For the text-containing cell, return its midpoint in [x, y] coordinate format. 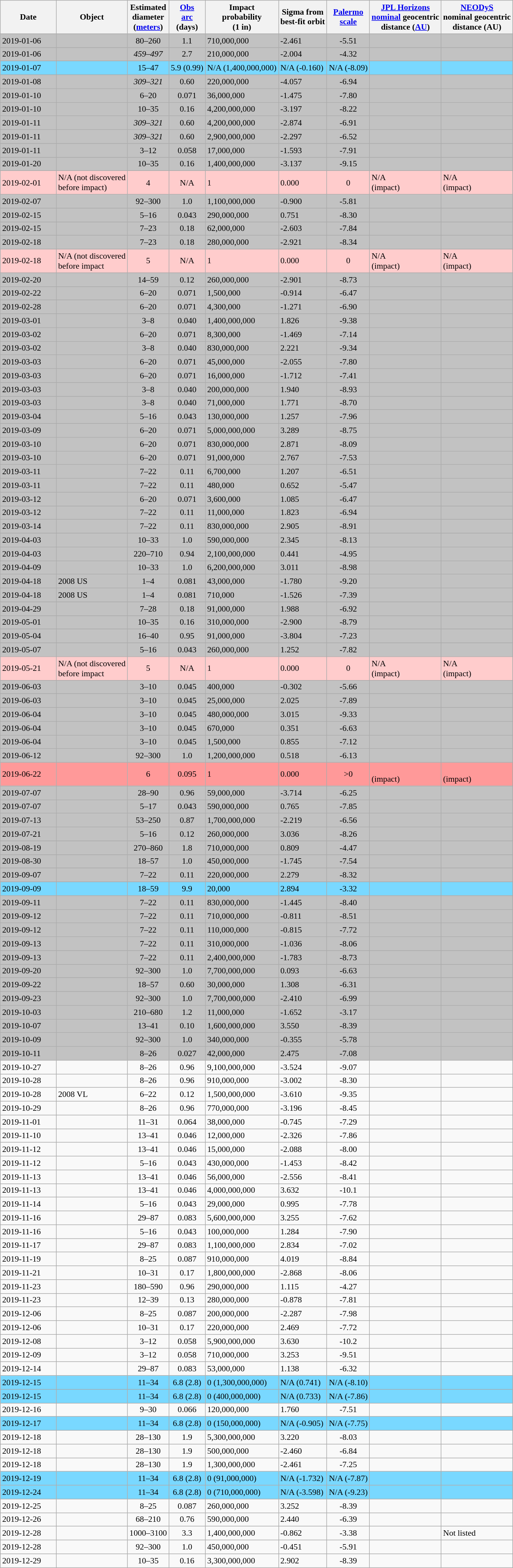
430,000,000 [242, 1163]
-7.81 [348, 1300]
-7.53 [348, 458]
-6.39 [348, 1520]
-7.82 [348, 650]
-8.00 [348, 1150]
2019-03-01 [28, 321]
-1.445 [303, 903]
-2.900 [303, 622]
2019-12-14 [28, 1369]
0.441 [303, 554]
-4.95 [348, 554]
-3.32 [348, 889]
459–497 [148, 54]
-7.89 [348, 701]
Date [28, 17]
-1.526 [303, 595]
0.064 [187, 1122]
2019-01-07 [28, 68]
210–680 [148, 1012]
2019-11-17 [28, 1245]
2019-02-01 [28, 182]
-3.714 [303, 793]
-1.475 [303, 95]
-2.297 [303, 137]
-8.09 [348, 444]
0.751 [303, 215]
-7.90 [348, 1232]
1.207 [303, 472]
3,600,000 [242, 499]
9,100,000,000 [242, 1067]
-5.81 [348, 201]
-9.35 [348, 1095]
-5.66 [348, 687]
0.94 [187, 554]
N/A (-7.87) [348, 1479]
N/A (not discoveredbefore impact) [92, 182]
3.220 [303, 1438]
Sigma frombest-fit orbit [303, 17]
-9.33 [348, 715]
2019-12-24 [28, 1492]
1.257 [303, 417]
-0.811 [303, 916]
Palermoscale [348, 17]
2019-07-21 [28, 834]
-7.02 [348, 1245]
-4.32 [348, 54]
>0 [348, 774]
0 (150,000,000) [242, 1424]
45,000,000 [242, 362]
-8.40 [348, 903]
-6.56 [348, 821]
N/A (-0.905) [303, 1424]
6,200,000,000 [242, 568]
2,400,000,000 [242, 958]
1.940 [303, 389]
-8.45 [348, 1108]
3.289 [303, 431]
3.252 [303, 1506]
N/A (0.733) [303, 1396]
-7.51 [348, 1410]
-8.98 [348, 568]
1.2 [187, 1012]
-7.54 [348, 861]
2.7 [187, 54]
2.475 [303, 1053]
-3.137 [303, 164]
36,000,000 [242, 95]
2019-06-22 [28, 774]
3.011 [303, 568]
-1.271 [303, 307]
1.284 [303, 1232]
-7.14 [348, 334]
2019-10-09 [28, 1040]
1,800,000,000 [242, 1273]
-5.91 [348, 1547]
JPL Horizonsnominal geocentricdistance (AU) [406, 17]
2019-10-29 [28, 1108]
1,700,000,000 [242, 821]
2019-11-19 [28, 1259]
-2.868 [303, 1273]
340,000,000 [242, 1040]
-9.51 [348, 1355]
-3.38 [348, 1533]
-4.27 [348, 1287]
3.253 [303, 1355]
Impactprobability(1 in) [242, 17]
2.905 [303, 527]
1,500,000,000 [242, 1095]
-1.780 [303, 582]
2019-11-10 [28, 1136]
2019-10-07 [28, 1026]
3,300,000,000 [242, 1561]
-7.91 [348, 150]
59,000,000 [242, 793]
-10.2 [348, 1341]
5,600,000,000 [242, 1218]
0.13 [187, 1300]
53,000,000 [242, 1369]
-6.99 [348, 999]
2019-08-19 [28, 848]
-3.17 [348, 1012]
2019-11-01 [28, 1122]
2019-01-20 [28, 164]
20,000 [242, 889]
0.093 [303, 971]
68–210 [148, 1520]
-6.31 [348, 985]
-4.47 [348, 848]
-6.13 [348, 756]
-3.524 [303, 1067]
6–22 [148, 1095]
43,000,000 [242, 582]
2019-12-26 [28, 1520]
-8.51 [348, 916]
2019-02-28 [28, 307]
1,600,000,000 [242, 1026]
28–90 [148, 793]
1.823 [303, 513]
270–860 [148, 848]
670,000 [242, 728]
-8.32 [348, 875]
62,000,000 [242, 229]
0.995 [303, 1204]
2019-02-22 [28, 293]
-6.84 [348, 1451]
12–39 [148, 1300]
5.9 (0.99) [187, 68]
2019-11-14 [28, 1204]
1.771 [303, 403]
-6.25 [348, 793]
-3.804 [303, 636]
-1.453 [303, 1163]
-0.815 [303, 930]
1000–3100 [148, 1533]
-0.878 [303, 1300]
0.518 [303, 756]
-1.745 [303, 861]
NEODySnominal geocentricdistance (AU) [477, 17]
-8.91 [348, 527]
-1.652 [303, 1012]
-10.1 [348, 1190]
15,000,000 [242, 1150]
N/A (0.741) [303, 1382]
-8.26 [348, 834]
71,000,000 [242, 403]
-7.39 [348, 595]
2.871 [303, 444]
9.9 [187, 889]
N/A (-7.86) [348, 1396]
2,100,000,000 [242, 554]
1.760 [303, 1410]
-1.593 [303, 150]
-0.914 [303, 293]
-3.196 [303, 1108]
480,000,000 [242, 715]
-0.302 [303, 687]
N/A (-0.160) [303, 68]
-9.15 [348, 164]
3.255 [303, 1218]
2019-02-07 [28, 201]
-8.93 [348, 389]
2019-08-30 [28, 861]
3.3 [187, 1533]
2.834 [303, 1245]
-5.47 [348, 485]
-6.92 [348, 609]
500,000,000 [242, 1451]
-3.002 [303, 1081]
2008 VL [92, 1095]
-9.38 [348, 321]
0 (710,000,000) [242, 1492]
2019-03-09 [28, 431]
2.469 [303, 1328]
N/A (-9.23) [348, 1492]
-8.42 [348, 1163]
-0.745 [303, 1122]
-7.08 [348, 1053]
-7.78 [348, 1204]
-4.057 [303, 82]
2019-02-20 [28, 280]
0.809 [303, 848]
5,000,000,000 [242, 431]
480,000 [242, 485]
7–28 [148, 609]
2019-05-01 [28, 622]
-7.84 [348, 229]
-6.52 [348, 137]
-6.90 [348, 307]
29,000,000 [242, 1204]
-2.901 [303, 280]
-6.32 [348, 1369]
-2.326 [303, 1136]
2019-12-08 [28, 1341]
3.550 [303, 1026]
0.066 [187, 1410]
2.221 [303, 348]
80–260 [148, 41]
12,000,000 [242, 1136]
-9.34 [348, 348]
2.894 [303, 889]
2.440 [303, 1520]
-9.07 [348, 1067]
2.767 [303, 458]
-2.004 [303, 54]
-0.862 [303, 1533]
2019-04-09 [28, 568]
5–17 [148, 807]
-7.96 [348, 417]
0.027 [187, 1053]
-3.197 [303, 109]
2019-12-29 [28, 1561]
Obsarc(days) [187, 17]
2019-05-04 [28, 636]
1.988 [303, 609]
-2.088 [303, 1150]
1.826 [303, 321]
-0.900 [303, 201]
0.765 [303, 807]
11–31 [148, 1122]
-1.469 [303, 334]
-6.91 [348, 123]
-2.287 [303, 1314]
180–590 [148, 1287]
-8.03 [348, 1438]
5,300,000,000 [242, 1438]
-8.75 [348, 431]
1.1 [187, 41]
0.095 [187, 774]
2019-10-03 [28, 1012]
-9.20 [348, 582]
-8.84 [348, 1259]
Object [92, 17]
-2.874 [303, 123]
400,000 [242, 687]
2019-03-04 [28, 417]
-7.29 [348, 1122]
0.652 [303, 485]
-2.921 [303, 242]
-7.23 [348, 636]
6 [148, 774]
130,000,000 [242, 417]
-1.783 [303, 958]
-8.13 [348, 540]
0.351 [303, 728]
0.10 [187, 1026]
16,000,000 [242, 376]
25,000,000 [242, 701]
0 (400,000,000) [242, 1396]
3.015 [303, 715]
-7.86 [348, 1136]
3.036 [303, 834]
-5.51 [348, 41]
-0.355 [303, 1040]
-6.51 [348, 472]
42,000,000 [242, 1053]
Estimateddiameter(meters) [148, 17]
2019-09-20 [28, 971]
4,300,000 [242, 307]
1.8 [187, 848]
0.87 [187, 821]
2,900,000,000 [242, 137]
2019-04-29 [28, 609]
100,000,000 [242, 1232]
-2.219 [303, 821]
2019-10-27 [28, 1067]
-7.62 [348, 1218]
38,000,000 [242, 1122]
56,000,000 [242, 1177]
-1.712 [303, 376]
2019-12-16 [28, 1410]
2.279 [303, 875]
120,000,000 [242, 1410]
-0.451 [303, 1547]
-7.12 [348, 742]
16–40 [148, 636]
2019-07-13 [28, 821]
2019-12-09 [28, 1355]
210,000,000 [242, 54]
N/A (1,400,000,000) [242, 68]
N/A (-8.10) [348, 1382]
4 [148, 182]
110,000,000 [242, 930]
18–59 [148, 889]
0.855 [303, 742]
14–59 [148, 280]
2019-10-11 [28, 1053]
N/A (-7.75) [348, 1424]
220–710 [148, 554]
53–250 [148, 821]
-2.055 [303, 362]
-1.036 [303, 944]
2.345 [303, 540]
2019-05-07 [28, 650]
-3.610 [303, 1095]
1,200,000,000 [242, 756]
-8.34 [348, 242]
15–47 [148, 68]
-7.98 [348, 1314]
-8.41 [348, 1177]
0 (91,000,000) [242, 1479]
2019-05-21 [28, 668]
2019-03-14 [28, 527]
-2.410 [303, 999]
-7.85 [348, 807]
2019-11-21 [28, 1273]
2019-09-23 [28, 999]
710,000 [242, 595]
2019-09-22 [28, 985]
6,700,000 [242, 472]
3.632 [303, 1190]
0 (1,300,000,000) [242, 1382]
N/A (-8.09) [348, 68]
2019-12-17 [28, 1424]
2019-12-19 [28, 1479]
770,000,000 [242, 1108]
30,000,000 [242, 985]
1.252 [303, 650]
2019-09-07 [28, 875]
-8.22 [348, 109]
3.630 [303, 1341]
2019-09-11 [28, 903]
0.95 [187, 636]
-7.41 [348, 376]
-8.79 [348, 622]
5,900,000,000 [242, 1341]
17,000,000 [242, 150]
-2.460 [303, 1451]
-2.556 [303, 1177]
-8.70 [348, 403]
1.115 [303, 1287]
2.902 [303, 1561]
1.308 [303, 985]
2019-12-25 [28, 1506]
-5.78 [348, 1040]
2.025 [303, 701]
2019-06-12 [28, 756]
1,300,000,000 [242, 1465]
2019-09-09 [28, 889]
0.76 [187, 1520]
-7.25 [348, 1465]
9–30 [148, 1410]
8,300,000 [242, 334]
1.085 [303, 499]
4.019 [303, 1259]
4,000,000,000 [242, 1190]
N/A (-1.732) [303, 1479]
-2.603 [303, 229]
2019-01-08 [28, 82]
N/A (-3.598) [303, 1492]
Not listed [477, 1533]
1.138 [303, 1369]
